Return [x, y] of the center of cell containing provided text 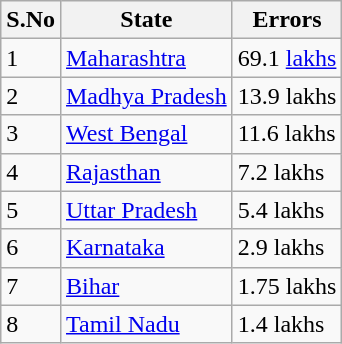
8 [31, 324]
13.9 lakhs [287, 96]
Madhya Pradesh [146, 96]
State [146, 20]
Tamil Nadu [146, 324]
Karnataka [146, 248]
Rajasthan [146, 172]
2.9 lakhs [287, 248]
6 [31, 248]
3 [31, 134]
7.2 lakhs [287, 172]
69.1 lakhs [287, 58]
5.4 lakhs [287, 210]
11.6 lakhs [287, 134]
Errors [287, 20]
Maharashtra [146, 58]
1.75 lakhs [287, 286]
4 [31, 172]
Uttar Pradesh [146, 210]
West Bengal [146, 134]
7 [31, 286]
Bihar [146, 286]
S.No [31, 20]
1.4 lakhs [287, 324]
1 [31, 58]
2 [31, 96]
5 [31, 210]
